Return (X, Y) of the center of cell containing provided text 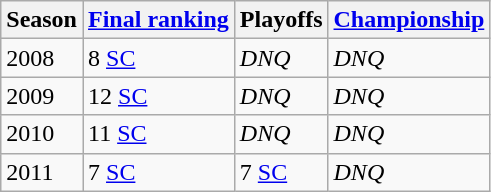
2009 (42, 96)
11 SC (158, 134)
2008 (42, 58)
Championship (409, 20)
8 SC (158, 58)
2010 (42, 134)
Final ranking (158, 20)
Playoffs (281, 20)
12 SC (158, 96)
2011 (42, 172)
Season (42, 20)
